Detect which cell encompasses the target text, then output its [x, y] center coordinate. 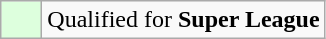
Qualified for Super League [184, 20]
